Search for the cell housing the specified text and yield its (x, y) center coordinate. 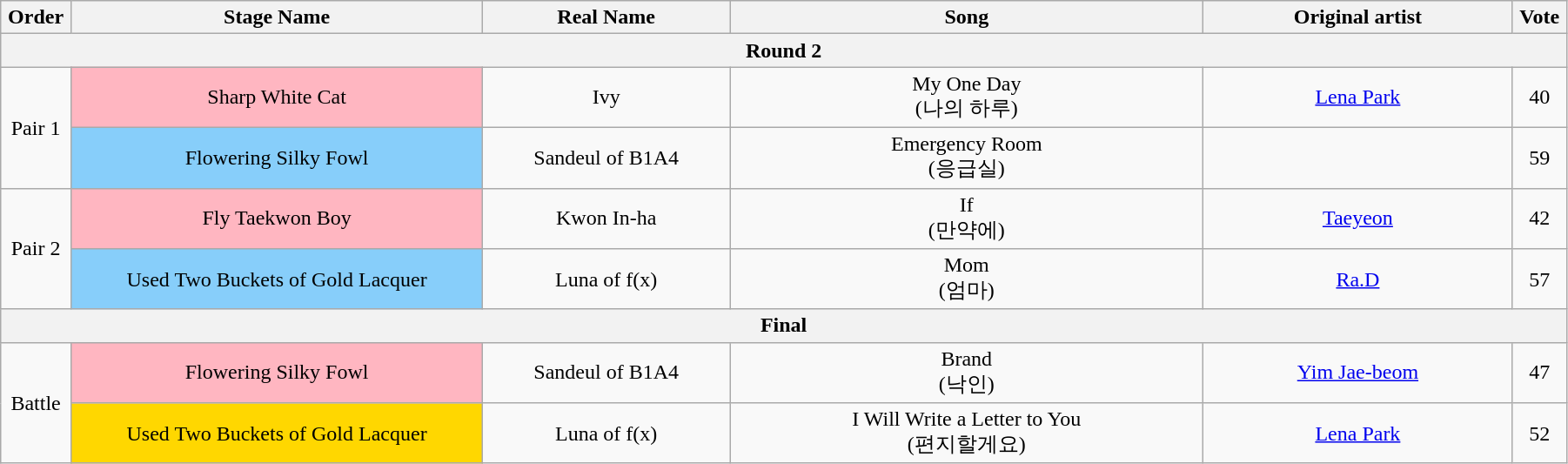
42 (1540, 219)
52 (1540, 434)
Original artist (1357, 17)
My One Day(나의 하루) (967, 98)
Song (967, 17)
If(만약에) (967, 219)
Round 2 (784, 50)
Battle (37, 402)
I Will Write a Letter to You(편지할게요) (967, 434)
Vote (1540, 17)
Pair 1 (37, 127)
Ivy (606, 98)
Sharp White Cat (277, 98)
Stage Name (277, 17)
Yim Jae-beom (1357, 373)
Emergency Room(응급실) (967, 158)
Real Name (606, 17)
57 (1540, 279)
Pair 2 (37, 249)
Brand(낙인) (967, 373)
Ra.D (1357, 279)
Order (37, 17)
59 (1540, 158)
Taeyeon (1357, 219)
Final (784, 326)
40 (1540, 98)
Fly Taekwon Boy (277, 219)
47 (1540, 373)
Kwon In-ha (606, 219)
Mom(엄마) (967, 279)
